Pinpoint the cell where the given text exists, returning its (x, y) midpoint coordinate. 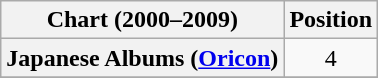
4 (331, 58)
Chart (2000–2009) (142, 20)
Japanese Albums (Oricon) (142, 58)
Position (331, 20)
